Extract the [X, Y] coordinate from the center of the cell holding the provided text.  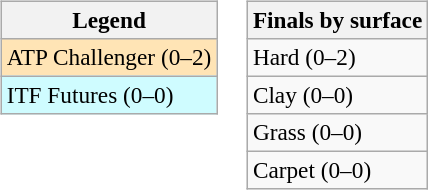
Clay (0–0) [337, 95]
Finals by surface [337, 20]
Legend [108, 20]
Hard (0–2) [337, 57]
ATP Challenger (0–2) [108, 57]
Carpet (0–0) [337, 171]
Grass (0–0) [337, 133]
ITF Futures (0–0) [108, 95]
